Find where the given text appears and provide that cell's center as (x, y) coordinate. 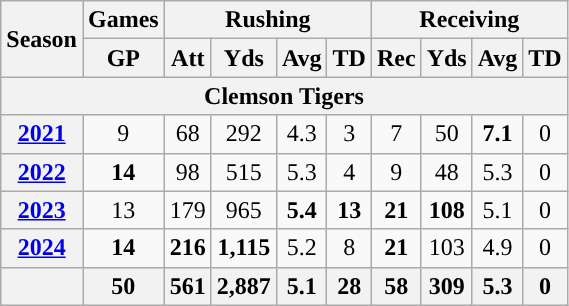
2023 (42, 210)
1,115 (244, 248)
98 (188, 172)
Rushing (268, 20)
216 (188, 248)
4 (349, 172)
4.3 (302, 134)
2024 (42, 248)
5.4 (302, 210)
2,887 (244, 286)
7 (396, 134)
2021 (42, 134)
28 (349, 286)
Games (123, 20)
103 (446, 248)
Receiving (469, 20)
Clemson Tigers (284, 96)
4.9 (498, 248)
515 (244, 172)
Season (42, 39)
179 (188, 210)
48 (446, 172)
292 (244, 134)
2022 (42, 172)
561 (188, 286)
5.2 (302, 248)
309 (446, 286)
GP (123, 58)
68 (188, 134)
8 (349, 248)
7.1 (498, 134)
965 (244, 210)
58 (396, 286)
Att (188, 58)
Rec (396, 58)
108 (446, 210)
3 (349, 134)
